Pinpoint the cell where the given text exists, returning its [x, y] midpoint coordinate. 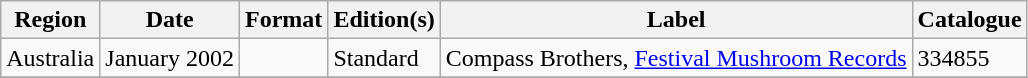
Catalogue [970, 20]
Standard [384, 58]
Label [676, 20]
January 2002 [170, 58]
Date [170, 20]
Compass Brothers, Festival Mushroom Records [676, 58]
Edition(s) [384, 20]
Australia [50, 58]
Format [284, 20]
Region [50, 20]
334855 [970, 58]
